Pinpoint the cell where the given text exists, returning its [x, y] midpoint coordinate. 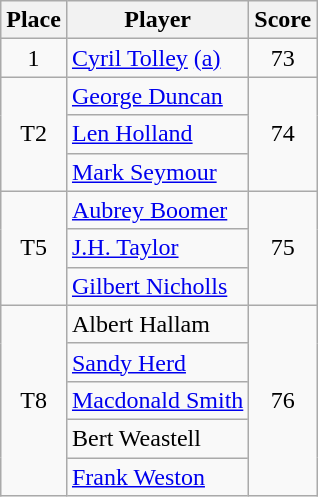
T5 [34, 248]
T8 [34, 400]
76 [283, 400]
J.H. Taylor [157, 248]
Sandy Herd [157, 362]
Macdonald Smith [157, 400]
Len Holland [157, 134]
73 [283, 58]
74 [283, 134]
Score [283, 20]
Frank Weston [157, 477]
Place [34, 20]
T2 [34, 134]
George Duncan [157, 96]
Aubrey Boomer [157, 210]
75 [283, 248]
Gilbert Nicholls [157, 286]
Bert Weastell [157, 438]
Cyril Tolley (a) [157, 58]
Albert Hallam [157, 324]
1 [34, 58]
Player [157, 20]
Mark Seymour [157, 172]
